For the text-containing cell, return its midpoint in (x, y) coordinate format. 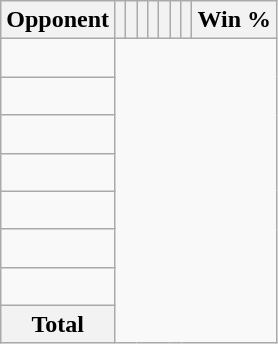
Win % (234, 20)
Total (58, 324)
Opponent (58, 20)
